Pinpoint the cell where the given text exists, returning its [X, Y] midpoint coordinate. 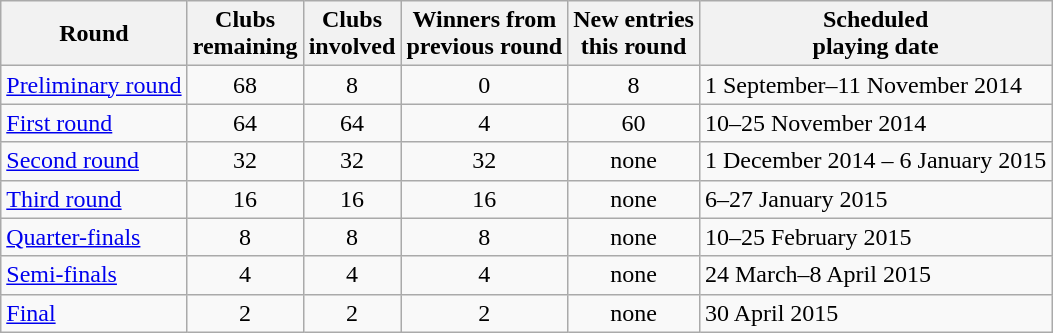
1 December 2014 – 6 January 2015 [875, 161]
30 April 2015 [875, 313]
Clubsremaining [245, 34]
10–25 February 2015 [875, 237]
0 [484, 85]
Third round [94, 199]
6–27 January 2015 [875, 199]
Scheduledplaying date [875, 34]
Round [94, 34]
Preliminary round [94, 85]
Final [94, 313]
New entriesthis round [634, 34]
Semi-finals [94, 275]
Clubsinvolved [352, 34]
Second round [94, 161]
Winners fromprevious round [484, 34]
24 March–8 April 2015 [875, 275]
1 September–11 November 2014 [875, 85]
Quarter-finals [94, 237]
First round [94, 123]
10–25 November 2014 [875, 123]
60 [634, 123]
68 [245, 85]
